Locate the cell with the specified text and output its [x, y] center coordinate. 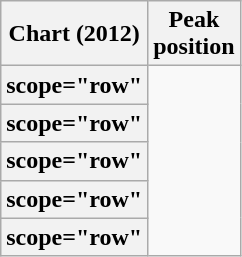
Chart (2012) [74, 34]
Peakposition [194, 34]
